Provide the [X, Y] coordinate of the cell's center where the given text is located.  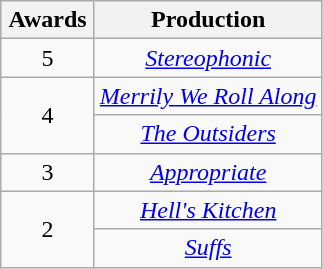
Stereophonic [208, 58]
Awards [48, 20]
2 [48, 229]
Appropriate [208, 172]
Merrily We Roll Along [208, 96]
3 [48, 172]
Hell's Kitchen [208, 210]
The Outsiders [208, 134]
4 [48, 115]
Suffs [208, 248]
Production [208, 20]
5 [48, 58]
